Search for the cell housing the specified text and yield its (X, Y) center coordinate. 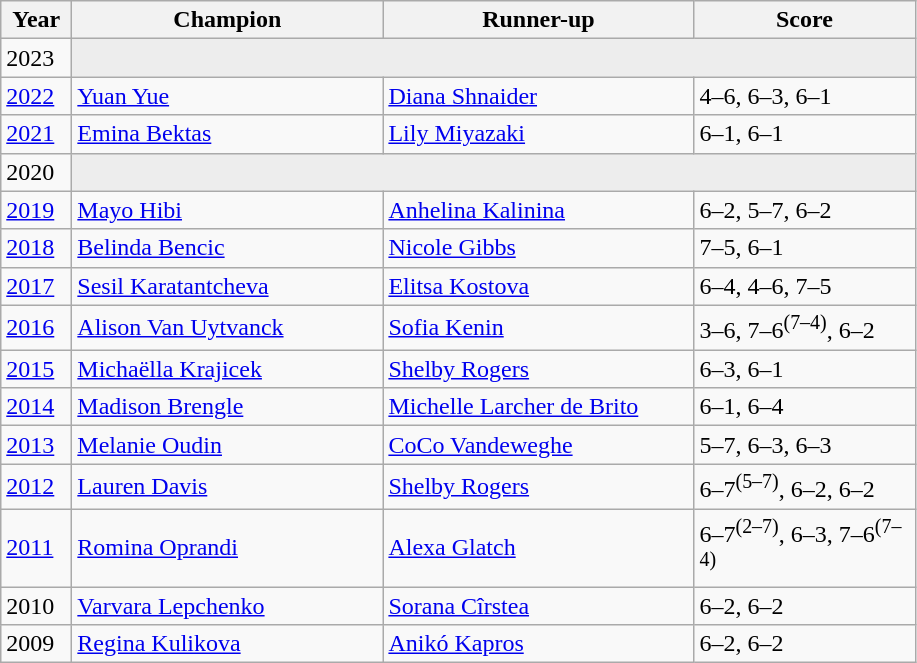
Alexa Glatch (538, 548)
Yuan Yue (228, 96)
6–7(5–7), 6–2, 6–2 (804, 486)
Mayo Hibi (228, 210)
Champion (228, 20)
Varvara Lepchenko (228, 606)
6–7(2–7), 6–3, 7–6(7–4) (804, 548)
2021 (36, 134)
2018 (36, 248)
Sorana Cîrstea (538, 606)
Sesil Karatantcheva (228, 286)
2016 (36, 328)
Alison Van Uytvanck (228, 328)
Regina Kulikova (228, 644)
2022 (36, 96)
6–1, 6–4 (804, 407)
7–5, 6–1 (804, 248)
2013 (36, 445)
Diana Shnaider (538, 96)
2012 (36, 486)
Score (804, 20)
3–6, 7–6(7–4), 6–2 (804, 328)
6–3, 6–1 (804, 369)
Elitsa Kostova (538, 286)
Belinda Bencic (228, 248)
Anikó Kapros (538, 644)
6–4, 4–6, 7–5 (804, 286)
5–7, 6–3, 6–3 (804, 445)
2023 (36, 58)
Emina Bektas (228, 134)
2017 (36, 286)
Anhelina Kalinina (538, 210)
Michaëlla Krajicek (228, 369)
Romina Oprandi (228, 548)
2015 (36, 369)
Runner-up (538, 20)
Michelle Larcher de Brito (538, 407)
2014 (36, 407)
Sofia Kenin (538, 328)
2011 (36, 548)
2009 (36, 644)
Year (36, 20)
Lauren Davis (228, 486)
Lily Miyazaki (538, 134)
Madison Brengle (228, 407)
2020 (36, 172)
Melanie Oudin (228, 445)
Nicole Gibbs (538, 248)
2019 (36, 210)
2010 (36, 606)
CoCo Vandeweghe (538, 445)
6–1, 6–1 (804, 134)
4–6, 6–3, 6–1 (804, 96)
6–2, 5–7, 6–2 (804, 210)
